Output the (X, Y) coordinate of the center of the cell containing the given text.  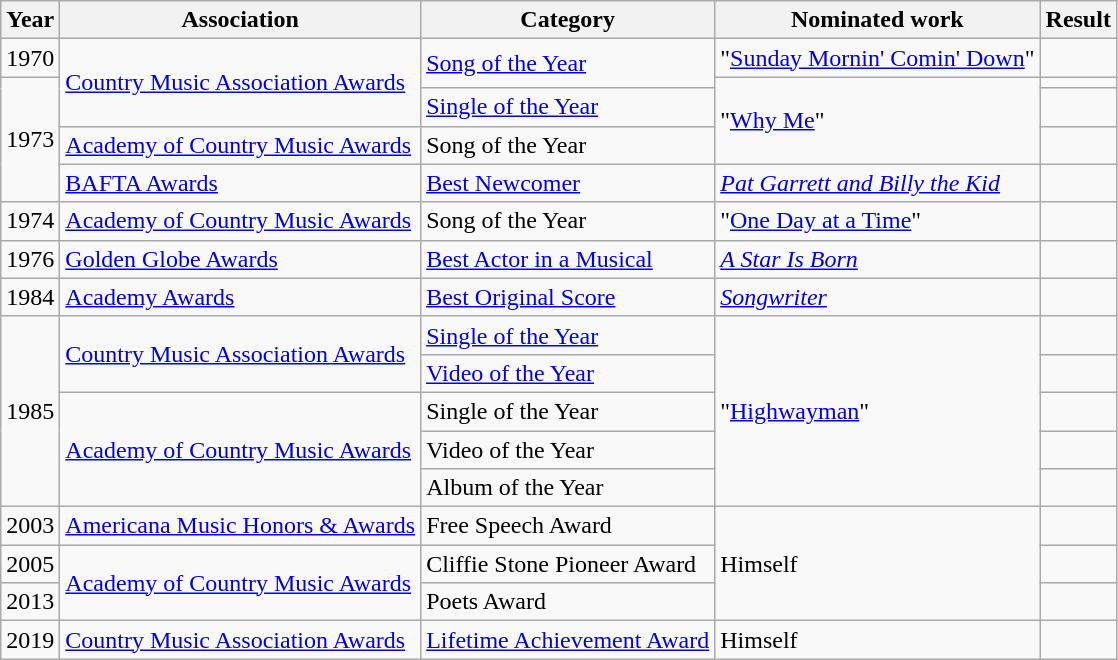
Category (568, 20)
Lifetime Achievement Award (568, 640)
Pat Garrett and Billy the Kid (878, 183)
Year (30, 20)
Golden Globe Awards (240, 259)
Album of the Year (568, 488)
1976 (30, 259)
1973 (30, 140)
Cliffie Stone Pioneer Award (568, 564)
A Star Is Born (878, 259)
Result (1078, 20)
2003 (30, 526)
1974 (30, 221)
"Sunday Mornin' Comin' Down" (878, 58)
"Highwayman" (878, 411)
2013 (30, 602)
1985 (30, 411)
Americana Music Honors & Awards (240, 526)
Free Speech Award (568, 526)
Best Original Score (568, 297)
Songwriter (878, 297)
1970 (30, 58)
BAFTA Awards (240, 183)
Best Newcomer (568, 183)
Nominated work (878, 20)
Academy Awards (240, 297)
Poets Award (568, 602)
2019 (30, 640)
1984 (30, 297)
"One Day at a Time" (878, 221)
"Why Me" (878, 120)
Association (240, 20)
Best Actor in a Musical (568, 259)
2005 (30, 564)
